Find where the given text appears and provide that cell's center as (X, Y) coordinate. 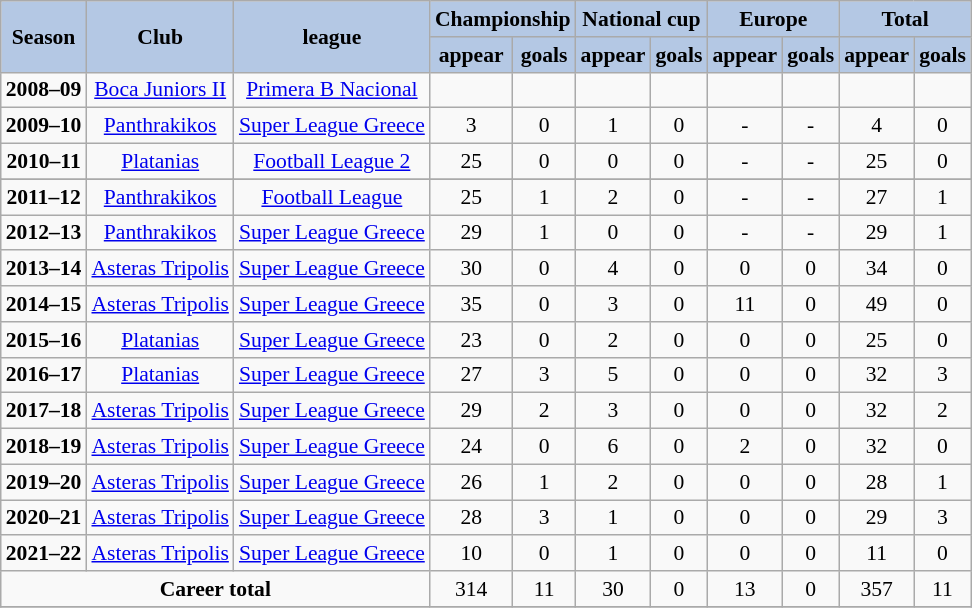
2010–11 (44, 162)
Europe (773, 19)
2016–17 (44, 375)
34 (876, 269)
2020–21 (44, 518)
National cup (642, 19)
Club (160, 36)
23 (472, 340)
2008–09 (44, 90)
2019–20 (44, 482)
2014–15 (44, 304)
13 (744, 589)
2011–12 (44, 197)
Primera B Nacional (332, 90)
2012–13 (44, 233)
49 (876, 304)
10 (472, 554)
24 (472, 447)
357 (876, 589)
2018–19 (44, 447)
Season (44, 36)
Football League (332, 197)
314 (472, 589)
35 (472, 304)
6 (614, 447)
Boca Juniors II (160, 90)
Career total (216, 589)
2021–22 (44, 554)
league (332, 36)
5 (614, 375)
2013–14 (44, 269)
Football League 2 (332, 162)
Total (905, 19)
2017–18 (44, 411)
26 (472, 482)
2015–16 (44, 340)
2009–10 (44, 126)
Championship (503, 19)
